Identify which cell holds the provided text, then report its [X, Y] central coordinate. 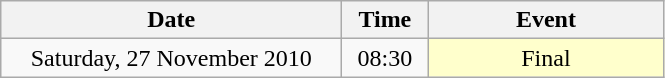
Saturday, 27 November 2010 [172, 58]
Event [546, 20]
Time [385, 20]
Date [172, 20]
08:30 [385, 58]
Final [546, 58]
